Search for the cell housing the specified text and yield its [x, y] center coordinate. 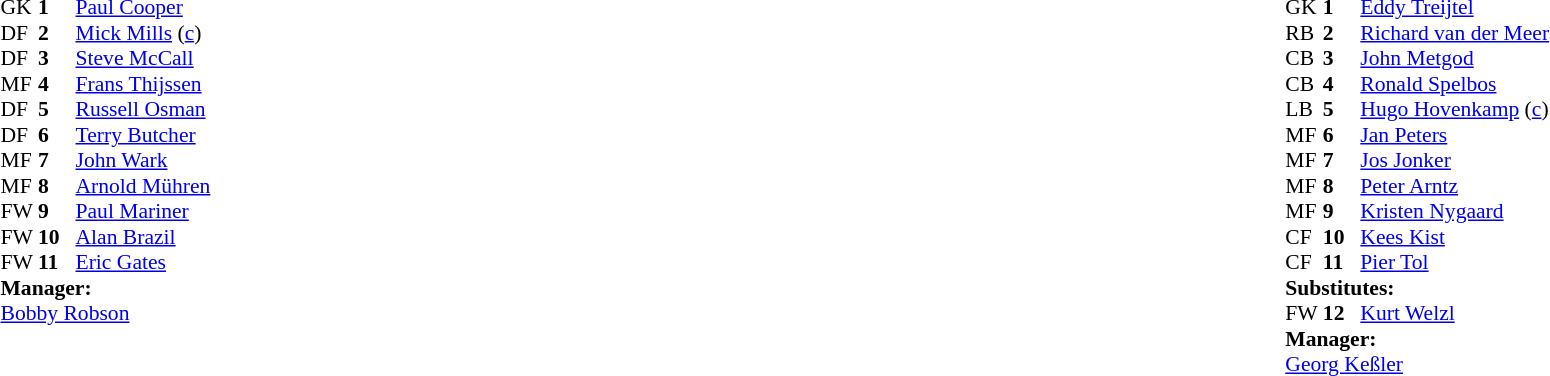
Jan Peters [1454, 135]
12 [1342, 313]
Hugo Hovenkamp (c) [1454, 109]
LB [1304, 109]
Frans Thijssen [144, 84]
Steve McCall [144, 59]
John Wark [144, 161]
RB [1304, 33]
Terry Butcher [144, 135]
Jos Jonker [1454, 161]
Russell Osman [144, 109]
Alan Brazil [144, 237]
John Metgod [1454, 59]
Bobby Robson [105, 313]
Arnold Mühren [144, 186]
Pier Tol [1454, 263]
Kurt Welzl [1454, 313]
Mick Mills (c) [144, 33]
Substitutes: [1417, 288]
Paul Mariner [144, 211]
Kees Kist [1454, 237]
Richard van der Meer [1454, 33]
Peter Arntz [1454, 186]
Ronald Spelbos [1454, 84]
Eric Gates [144, 263]
Kristen Nygaard [1454, 211]
